Return (x, y) of the center of cell containing provided text 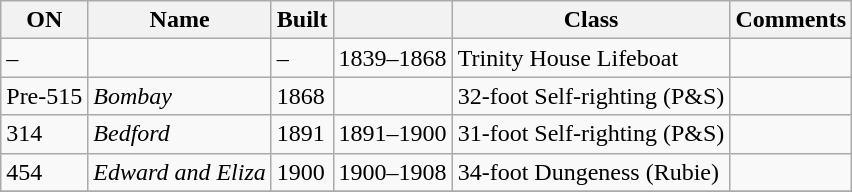
314 (44, 134)
1900 (302, 172)
ON (44, 20)
Comments (791, 20)
Name (180, 20)
Built (302, 20)
1891 (302, 134)
1868 (302, 96)
34-foot Dungeness (Rubie) (591, 172)
Trinity House Lifeboat (591, 58)
Bedford (180, 134)
454 (44, 172)
1839–1868 (392, 58)
Pre-515 (44, 96)
32-foot Self-righting (P&S) (591, 96)
Bombay (180, 96)
1900–1908 (392, 172)
Class (591, 20)
Edward and Eliza (180, 172)
31-foot Self-righting (P&S) (591, 134)
1891–1900 (392, 134)
